For the text-containing cell, return its midpoint in [x, y] coordinate format. 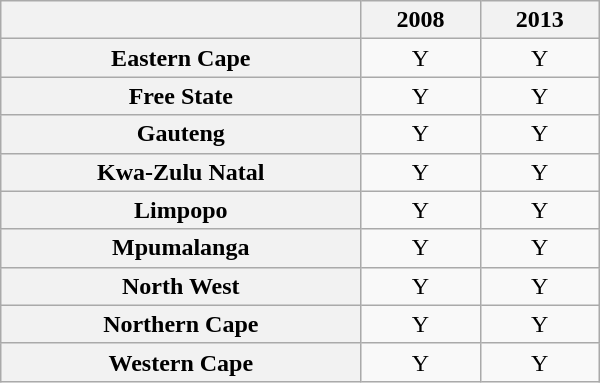
2013 [540, 20]
Northern Cape [181, 324]
Mpumalanga [181, 248]
Limpopo [181, 210]
Free State [181, 96]
Eastern Cape [181, 58]
Gauteng [181, 134]
North West [181, 286]
2008 [420, 20]
Kwa-Zulu Natal [181, 172]
Western Cape [181, 362]
